From the cell containing the given text, extract its center point as (X, Y) coordinate. 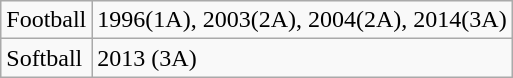
2013 (3A) (302, 58)
1996(1A), 2003(2A), 2004(2A), 2014(3A) (302, 20)
Softball (46, 58)
Football (46, 20)
